From the cell containing the given text, extract its center point as [X, Y] coordinate. 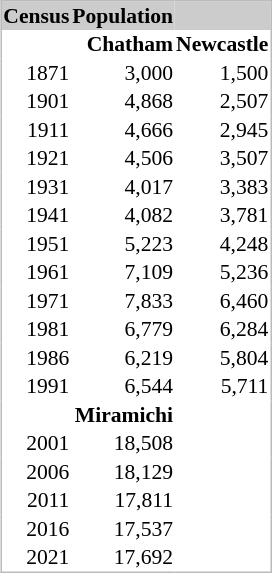
1991 [36, 386]
1961 [36, 272]
2011 [36, 500]
5,236 [223, 272]
1921 [36, 158]
5,804 [223, 358]
3,507 [223, 158]
17,692 [123, 558]
4,506 [123, 158]
17,811 [123, 500]
6,219 [123, 358]
Population [123, 16]
7,833 [123, 300]
6,284 [223, 329]
5,223 [123, 244]
18,129 [123, 472]
1931 [36, 186]
1986 [36, 358]
4,017 [123, 186]
1901 [36, 101]
17,537 [123, 528]
Newcastle [223, 44]
1951 [36, 244]
Census [36, 16]
3,000 [123, 72]
3,781 [223, 215]
2016 [36, 528]
1941 [36, 215]
4,868 [123, 101]
Miramichi [123, 414]
4,082 [123, 215]
7,109 [123, 272]
2006 [36, 472]
1,500 [223, 72]
5,711 [223, 386]
2021 [36, 558]
4,248 [223, 244]
1871 [36, 72]
18,508 [123, 443]
2001 [36, 443]
6,460 [223, 300]
2,945 [223, 130]
Chatham [123, 44]
1911 [36, 130]
4,666 [123, 130]
1981 [36, 329]
2,507 [223, 101]
6,779 [123, 329]
3,383 [223, 186]
1971 [36, 300]
6,544 [123, 386]
